Extract the [x, y] coordinate from the center of the cell holding the provided text.  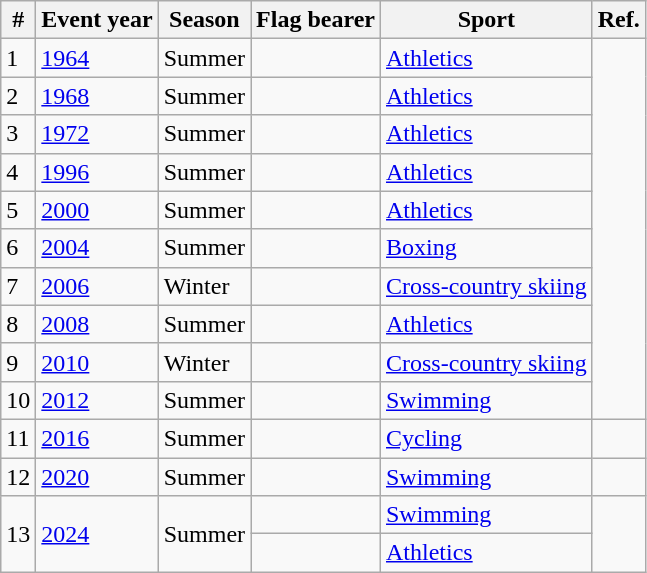
2008 [97, 324]
7 [18, 286]
Ref. [618, 20]
Season [204, 20]
8 [18, 324]
2020 [97, 477]
Sport [486, 20]
Flag bearer [316, 20]
1 [18, 58]
9 [18, 362]
2024 [97, 534]
12 [18, 477]
Event year [97, 20]
2 [18, 96]
5 [18, 210]
4 [18, 172]
2006 [97, 286]
1964 [97, 58]
3 [18, 134]
Cycling [486, 438]
# [18, 20]
2000 [97, 210]
Boxing [486, 248]
2012 [97, 400]
2004 [97, 248]
2016 [97, 438]
13 [18, 534]
6 [18, 248]
2010 [97, 362]
11 [18, 438]
10 [18, 400]
1972 [97, 134]
1996 [97, 172]
1968 [97, 96]
